Search for the cell housing the specified text and yield its (X, Y) center coordinate. 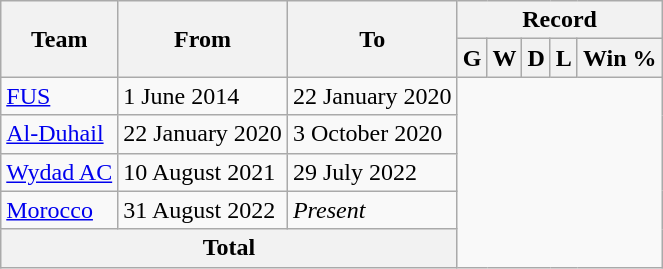
Win % (620, 58)
Total (229, 248)
G (472, 58)
31 August 2022 (203, 210)
W (504, 58)
Wydad AC (60, 172)
To (372, 39)
L (564, 58)
1 June 2014 (203, 96)
Team (60, 39)
From (203, 39)
Morocco (60, 210)
D (536, 58)
29 July 2022 (372, 172)
FUS (60, 96)
Present (372, 210)
10 August 2021 (203, 172)
3 October 2020 (372, 134)
Record (560, 20)
Al-Duhail (60, 134)
